Output the [X, Y] coordinate of the center of the cell containing the given text.  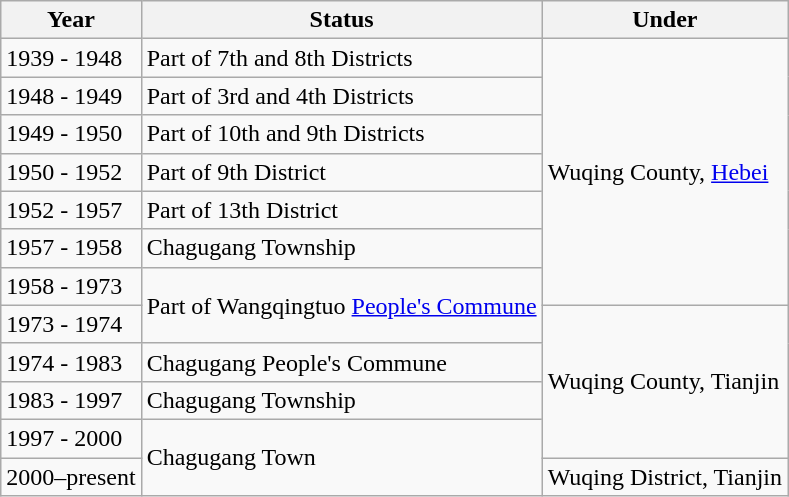
Status [342, 20]
1973 - 1974 [71, 324]
Part of 3rd and 4th Districts [342, 96]
Wuqing District, Tianjin [664, 477]
Part of 10th and 9th Districts [342, 134]
1983 - 1997 [71, 400]
Part of 13th District [342, 210]
1957 - 1958 [71, 248]
Part of 7th and 8th Districts [342, 58]
1952 - 1957 [71, 210]
Part of 9th District [342, 172]
Chagugang Town [342, 457]
Under [664, 20]
Chagugang People's Commune [342, 362]
Part of Wangqingtuo People's Commune [342, 305]
2000–present [71, 477]
1997 - 2000 [71, 438]
Wuqing County, Tianjin [664, 381]
1958 - 1973 [71, 286]
1948 - 1949 [71, 96]
1950 - 1952 [71, 172]
1974 - 1983 [71, 362]
1949 - 1950 [71, 134]
Wuqing County, Hebei [664, 172]
1939 - 1948 [71, 58]
Year [71, 20]
